Capture the cell that displays the provided text and extract its (X, Y) central coordinate. 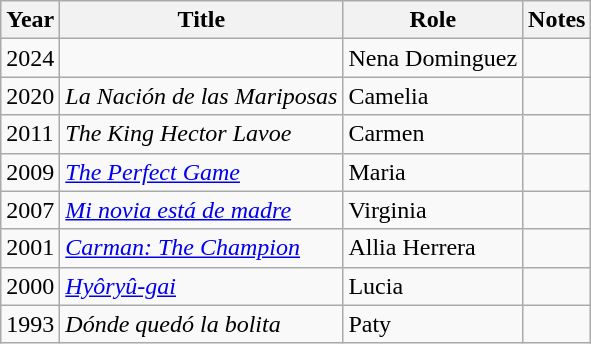
Lucia (433, 286)
Hyôryû-gai (202, 286)
2007 (30, 210)
Paty (433, 324)
2020 (30, 96)
The Perfect Game (202, 172)
Title (202, 20)
Year (30, 20)
2001 (30, 248)
2011 (30, 134)
1993 (30, 324)
2024 (30, 58)
Notes (557, 20)
Mi novia está de madre (202, 210)
La Nación de las Mariposas (202, 96)
Carman: The Champion (202, 248)
Allia Herrera (433, 248)
2009 (30, 172)
2000 (30, 286)
Nena Dominguez (433, 58)
Maria (433, 172)
The King Hector Lavoe (202, 134)
Dónde quedó la bolita (202, 324)
Virginia (433, 210)
Role (433, 20)
Camelia (433, 96)
Carmen (433, 134)
